From the cell containing the given text, extract its center point as [X, Y] coordinate. 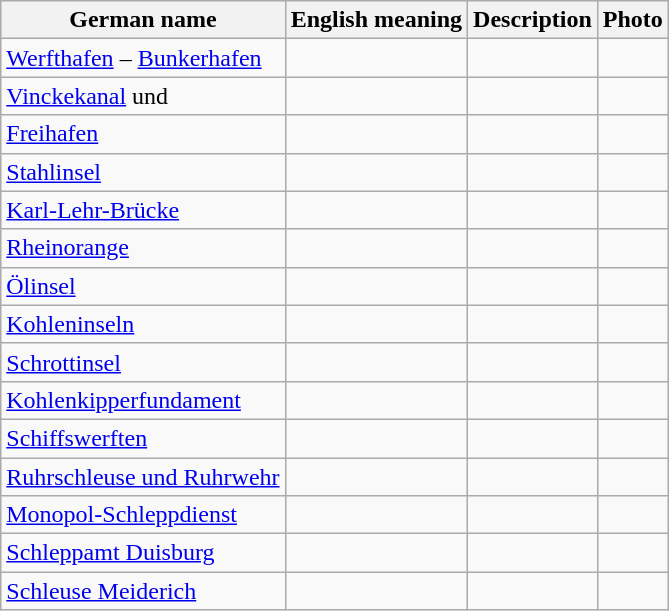
German name [143, 20]
Description [533, 20]
Rheinorange [143, 248]
Stahlinsel [143, 172]
Schiffswerften [143, 438]
Ölinsel [143, 286]
Kohlenkipperfundament [143, 400]
Schleuse Meiderich [143, 591]
Monopol-Schleppdienst [143, 515]
English meaning [376, 20]
Kohleninseln [143, 324]
Vinckekanal und [143, 96]
Schrottinsel [143, 362]
Freihafen [143, 134]
Karl-Lehr-Brücke [143, 210]
Schleppamt Duisburg [143, 553]
Ruhrschleuse und Ruhrwehr [143, 477]
Photo [632, 20]
Werfthafen – Bunkerhafen [143, 58]
